Return [x, y] of the center of cell containing provided text 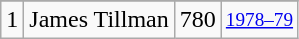
780 [198, 20]
1 [12, 20]
1978–79 [259, 20]
James Tillman [99, 20]
